Provide the (x, y) coordinate of the cell's center where the given text is located.  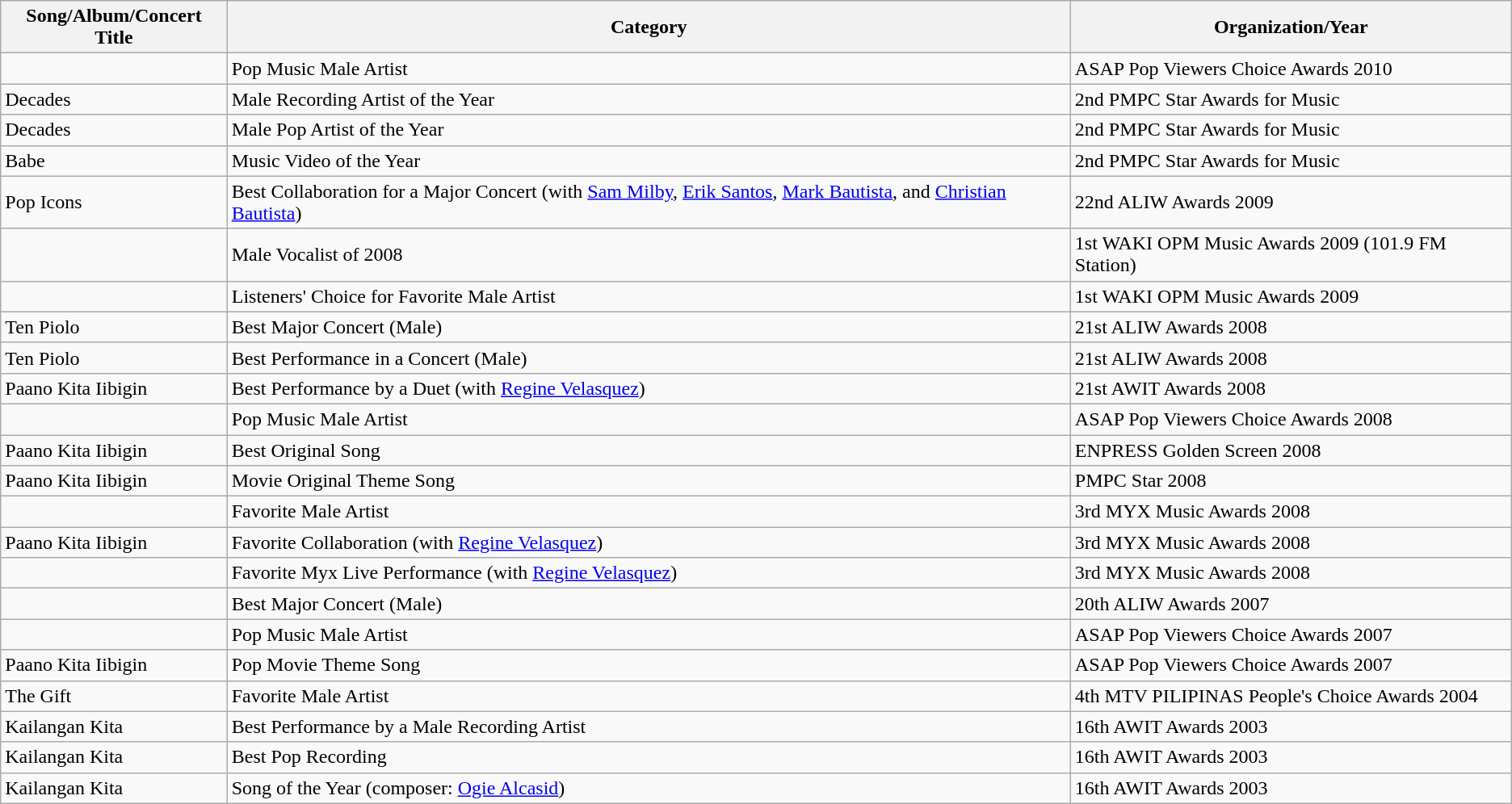
Pop Movie Theme Song (649, 665)
Best Original Song (649, 450)
Male Pop Artist of the Year (649, 130)
1st WAKI OPM Music Awards 2009 (1291, 296)
Song of the Year (composer: Ogie Alcasid) (649, 788)
Best Performance in a Concert (Male) (649, 358)
The Gift (114, 696)
Category (649, 27)
Best Performance by a Male Recording Artist (649, 727)
Listeners' Choice for Favorite Male Artist (649, 296)
Movie Original Theme Song (649, 481)
Best Performance by a Duet (with Regine Velasquez) (649, 388)
20th ALIW Awards 2007 (1291, 604)
ASAP Pop Viewers Choice Awards 2008 (1291, 419)
Best Pop Recording (649, 757)
Male Vocalist of 2008 (649, 255)
1st WAKI OPM Music Awards 2009 (101.9 FM Station) (1291, 255)
ENPRESS Golden Screen 2008 (1291, 450)
PMPC Star 2008 (1291, 481)
Music Video of the Year (649, 161)
Song/Album/Concert Title (114, 27)
Pop Icons (114, 202)
22nd ALIW Awards 2009 (1291, 202)
Male Recording Artist of the Year (649, 99)
Babe (114, 161)
Organization/Year (1291, 27)
4th MTV PILIPINAS People's Choice Awards 2004 (1291, 696)
ASAP Pop Viewers Choice Awards 2010 (1291, 69)
Favorite Collaboration (with Regine Velasquez) (649, 542)
Favorite Myx Live Performance (with Regine Velasquez) (649, 573)
21st AWIT Awards 2008 (1291, 388)
Best Collaboration for a Major Concert (with Sam Milby, Erik Santos, Mark Bautista, and Christian Bautista) (649, 202)
